Detect which cell encompasses the target text, then output its (X, Y) center coordinate. 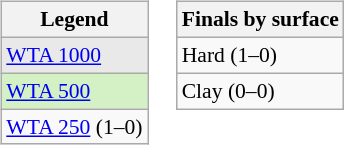
Legend (74, 20)
Clay (0–0) (260, 91)
Hard (1–0) (260, 55)
WTA 1000 (74, 55)
WTA 500 (74, 91)
WTA 250 (1–0) (74, 127)
Finals by surface (260, 20)
